From the cell containing the given text, extract its center point as [x, y] coordinate. 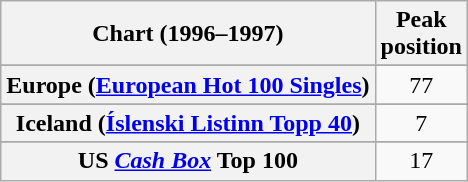
17 [421, 161]
Europe (European Hot 100 Singles) [188, 85]
Iceland (Íslenski Listinn Topp 40) [188, 123]
US Cash Box Top 100 [188, 161]
Chart (1996–1997) [188, 34]
Peak position [421, 34]
7 [421, 123]
77 [421, 85]
